Determine the [x, y] coordinate at the center of the cell enclosing the given text.  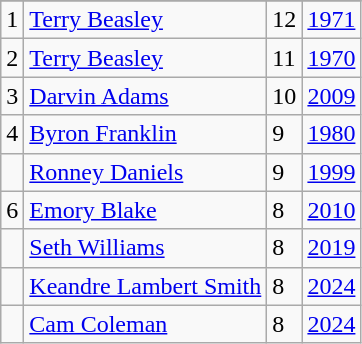
Keandre Lambert Smith [146, 286]
Byron Franklin [146, 134]
1 [12, 20]
1999 [332, 172]
1971 [332, 20]
2019 [332, 248]
6 [12, 210]
2009 [332, 96]
Cam Coleman [146, 324]
Ronney Daniels [146, 172]
2 [12, 58]
Emory Blake [146, 210]
12 [284, 20]
2010 [332, 210]
10 [284, 96]
1970 [332, 58]
Darvin Adams [146, 96]
4 [12, 134]
Seth Williams [146, 248]
1980 [332, 134]
3 [12, 96]
11 [284, 58]
